Pinpoint the cell where the given text exists, returning its [X, Y] midpoint coordinate. 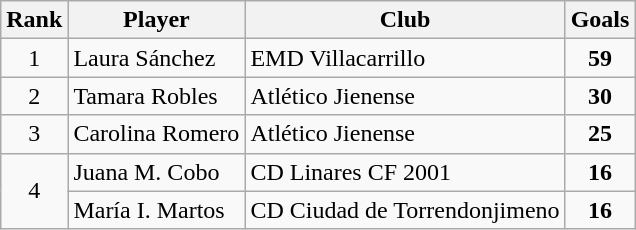
Tamara Robles [156, 96]
Rank [34, 20]
1 [34, 58]
4 [34, 191]
59 [600, 58]
Carolina Romero [156, 134]
EMD Villacarrillo [405, 58]
CD Linares CF 2001 [405, 172]
30 [600, 96]
Juana M. Cobo [156, 172]
2 [34, 96]
25 [600, 134]
Goals [600, 20]
Player [156, 20]
Club [405, 20]
Laura Sánchez [156, 58]
CD Ciudad de Torrendonjimeno [405, 210]
María I. Martos [156, 210]
3 [34, 134]
